Locate the cell with the specified text and output its (X, Y) center coordinate. 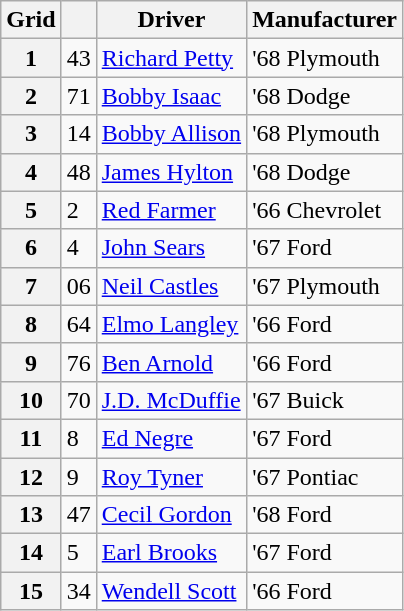
James Hylton (171, 172)
64 (78, 324)
06 (78, 286)
J.D. McDuffie (171, 400)
43 (78, 58)
10 (31, 400)
Manufacturer (325, 20)
11 (31, 438)
12 (31, 477)
70 (78, 400)
71 (78, 96)
Richard Petty (171, 58)
'68 Ford (325, 515)
Roy Tyner (171, 477)
7 (31, 286)
Earl Brooks (171, 553)
'66 Chevrolet (325, 210)
John Sears (171, 248)
Bobby Isaac (171, 96)
76 (78, 362)
6 (31, 248)
Cecil Gordon (171, 515)
3 (31, 134)
Grid (31, 20)
Neil Castles (171, 286)
1 (31, 58)
'67 Pontiac (325, 477)
Wendell Scott (171, 591)
13 (31, 515)
Elmo Langley (171, 324)
Driver (171, 20)
Bobby Allison (171, 134)
Ed Negre (171, 438)
34 (78, 591)
Ben Arnold (171, 362)
15 (31, 591)
'67 Plymouth (325, 286)
47 (78, 515)
48 (78, 172)
Red Farmer (171, 210)
'67 Buick (325, 400)
